Extract the (X, Y) coordinate from the center of the cell holding the provided text.  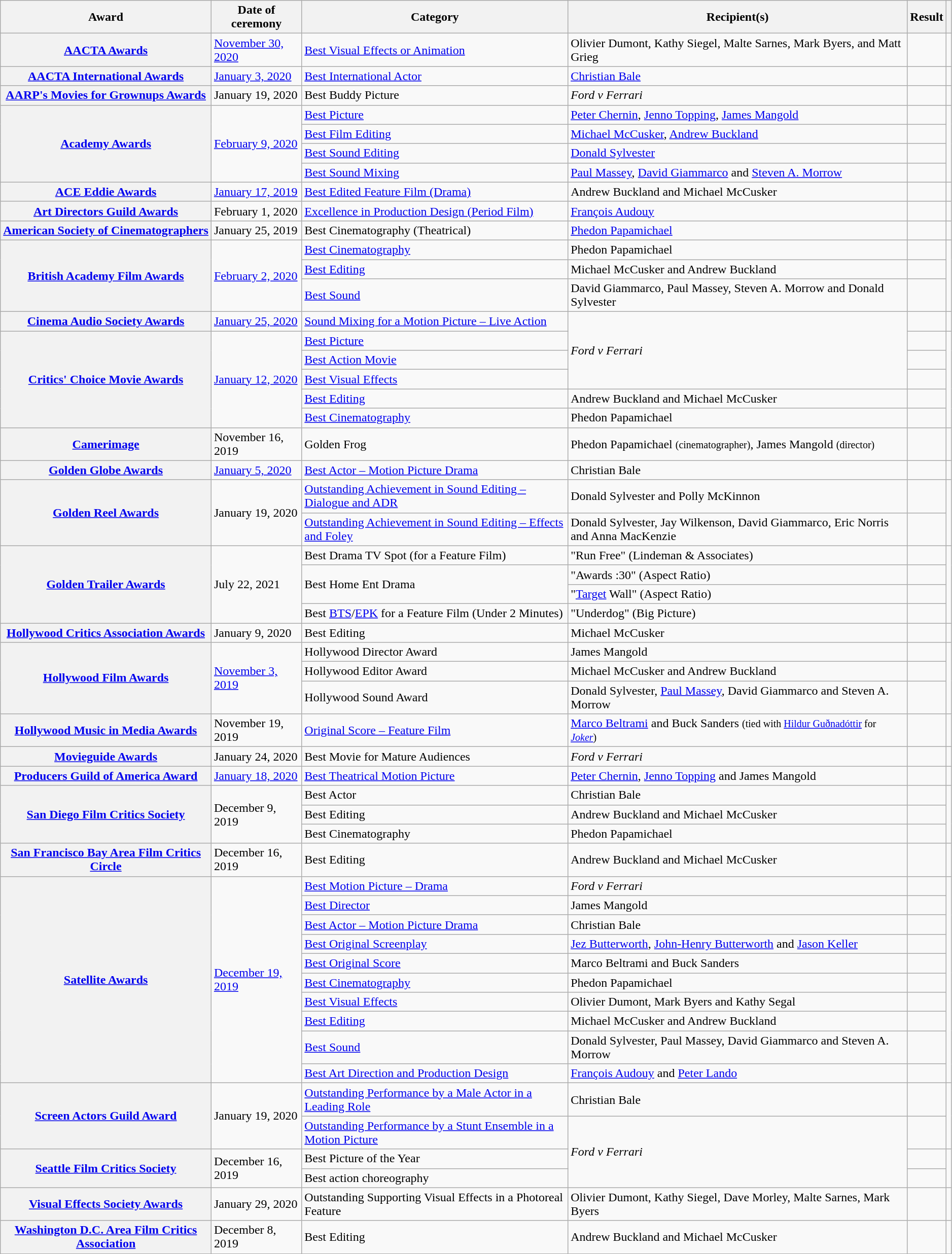
Olivier Dumont, Mark Byers and Kathy Segal (737, 1002)
Golden Reel Awards (106, 513)
David Giammarco, Paul Massey, Steven A. Morrow and Donald Sylvester (737, 295)
British Academy Film Awards (106, 276)
Outstanding Achievement in Sound Editing – Dialogue and ADR (435, 496)
Best Theatrical Motion Picture (435, 776)
Best Art Direction and Production Design (435, 1073)
Best Movie for Mature Audiences (435, 757)
Hollywood Music in Media Awards (106, 730)
Best BTS/EPK for a Feature Film (Under 2 Minutes) (435, 613)
Movieguide Awards (106, 757)
Olivier Dumont, Kathy Siegel, Dave Morley, Malte Sarnes, Mark Byers (737, 1204)
Best Sound Editing (435, 153)
Washington D.C. Area Film Critics Association (106, 1237)
Satellite Awards (106, 980)
December 19, 2019 (256, 980)
January 29, 2020 (256, 1204)
Producers Guild of America Award (106, 776)
January 24, 2020 (256, 757)
Result (927, 17)
Michael McCusker, Andrew Buckland (737, 134)
Best International Actor (435, 76)
Best Director (435, 905)
Best action choreography (435, 1178)
January 25, 2020 (256, 321)
Best Buddy Picture (435, 95)
Best Visual Effects or Animation (435, 50)
Outstanding Performance by a Stunt Ensemble in a Motion Picture (435, 1133)
San Francisco Bay Area Film Critics Circle (106, 860)
AARP's Movies for Grownups Awards (106, 95)
François Audouy (737, 211)
December 8, 2019 (256, 1237)
Original Score – Feature Film (435, 730)
Donald Sylvester, Jay Wilkenson, David Giammarco, Eric Norris and Anna MacKenzie (737, 529)
January 3, 2020 (256, 76)
Best Actor (435, 795)
Michael McCusker (737, 632)
"Target Wall" (Aspect Ratio) (737, 594)
Peter Chernin, Jenno Topping and James Mangold (737, 776)
AACTA International Awards (106, 76)
Category (435, 17)
Hollywood Critics Association Awards (106, 632)
Best Edited Feature Film (Drama) (435, 192)
Visual Effects Society Awards (106, 1204)
"Underdog" (Big Picture) (737, 613)
Date of ceremony (256, 17)
Best Film Editing (435, 134)
February 1, 2020 (256, 211)
François Audouy and Peter Lando (737, 1073)
November 19, 2019 (256, 730)
January 5, 2020 (256, 470)
Donald Sylvester (737, 153)
Critics' Choice Movie Awards (106, 379)
Jez Butterworth, John-Henry Butterworth and Jason Keller (737, 944)
Best Action Movie (435, 360)
January 18, 2020 (256, 776)
Screen Actors Guild Award (106, 1116)
Sound Mixing for a Motion Picture – Live Action (435, 321)
December 9, 2019 (256, 814)
February 9, 2020 (256, 144)
Marco Beltrami and Buck Sanders (tied with Hildur Guðnadóttir for Joker) (737, 730)
Golden Globe Awards (106, 470)
Art Directors Guild Awards (106, 211)
Hollywood Sound Award (435, 698)
AACTA Awards (106, 50)
Outstanding Supporting Visual Effects in a Photoreal Feature (435, 1204)
Olivier Dumont, Kathy Siegel, Malte Sarnes, Mark Byers, and Matt Grieg (737, 50)
Best Picture of the Year (435, 1159)
Best Cinematography (Theatrical) (435, 230)
Best Home Ent Drama (435, 584)
Seattle Film Critics Society (106, 1168)
February 2, 2020 (256, 276)
January 25, 2019 (256, 230)
Hollywood Director Award (435, 652)
January 12, 2020 (256, 379)
November 3, 2019 (256, 678)
Outstanding Achievement in Sound Editing – Effects and Foley (435, 529)
Best Original Score (435, 963)
January 9, 2020 (256, 632)
July 22, 2021 (256, 584)
Award (106, 17)
San Diego Film Critics Society (106, 814)
Best Original Screenplay (435, 944)
Marco Beltrami and Buck Sanders (737, 963)
Peter Chernin, Jenno Topping, James Mangold (737, 115)
Donald Sylvester and Polly McKinnon (737, 496)
January 17, 2019 (256, 192)
Cinema Audio Society Awards (106, 321)
November 30, 2020 (256, 50)
Academy Awards (106, 144)
Best Drama TV Spot (for a Feature Film) (435, 555)
Paul Massey, David Giammarco and Steven A. Morrow (737, 172)
"Run Free" (Lindeman & Associates) (737, 555)
Outstanding Performance by a Male Actor in a Leading Role (435, 1099)
November 16, 2019 (256, 444)
ACE Eddie Awards (106, 192)
Golden Trailer Awards (106, 584)
"Awards :30" (Aspect Ratio) (737, 575)
American Society of Cinematographers (106, 230)
Golden Frog (435, 444)
Camerimage (106, 444)
Recipient(s) (737, 17)
Best Motion Picture – Drama (435, 886)
Phedon Papamichael (cinematographer), James Mangold (director) (737, 444)
Hollywood Film Awards (106, 678)
Best Sound Mixing (435, 172)
Excellence in Production Design (Period Film) (435, 211)
Hollywood Editor Award (435, 671)
